Return the [x, y] coordinate for the center point of the cell that contains the specified text.  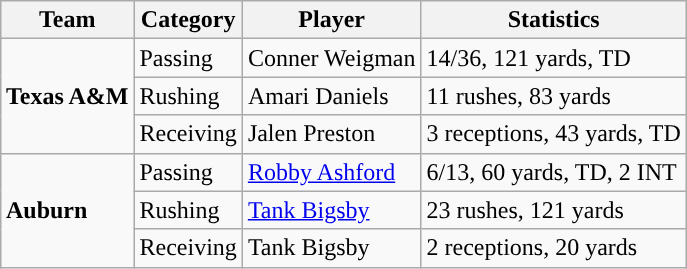
23 rushes, 121 yards [554, 210]
Conner Weigman [332, 58]
Texas A&M [67, 96]
Jalen Preston [332, 134]
Player [332, 20]
14/36, 121 yards, TD [554, 58]
2 receptions, 20 yards [554, 248]
Statistics [554, 20]
11 rushes, 83 yards [554, 96]
3 receptions, 43 yards, TD [554, 134]
Amari Daniels [332, 96]
Robby Ashford [332, 172]
Team [67, 20]
6/13, 60 yards, TD, 2 INT [554, 172]
Category [188, 20]
Auburn [67, 210]
